Extract the (X, Y) coordinate from the center of the cell holding the provided text.  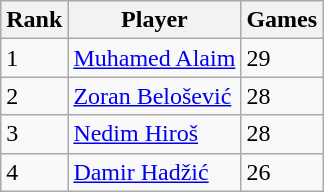
Rank (34, 20)
3 (34, 134)
1 (34, 58)
Games (282, 20)
26 (282, 172)
Damir Hadžić (154, 172)
Nedim Hiroš (154, 134)
Muhamed Alaim (154, 58)
Player (154, 20)
2 (34, 96)
Zoran Belošević (154, 96)
29 (282, 58)
4 (34, 172)
